Detect which cell encompasses the target text, then output its [x, y] center coordinate. 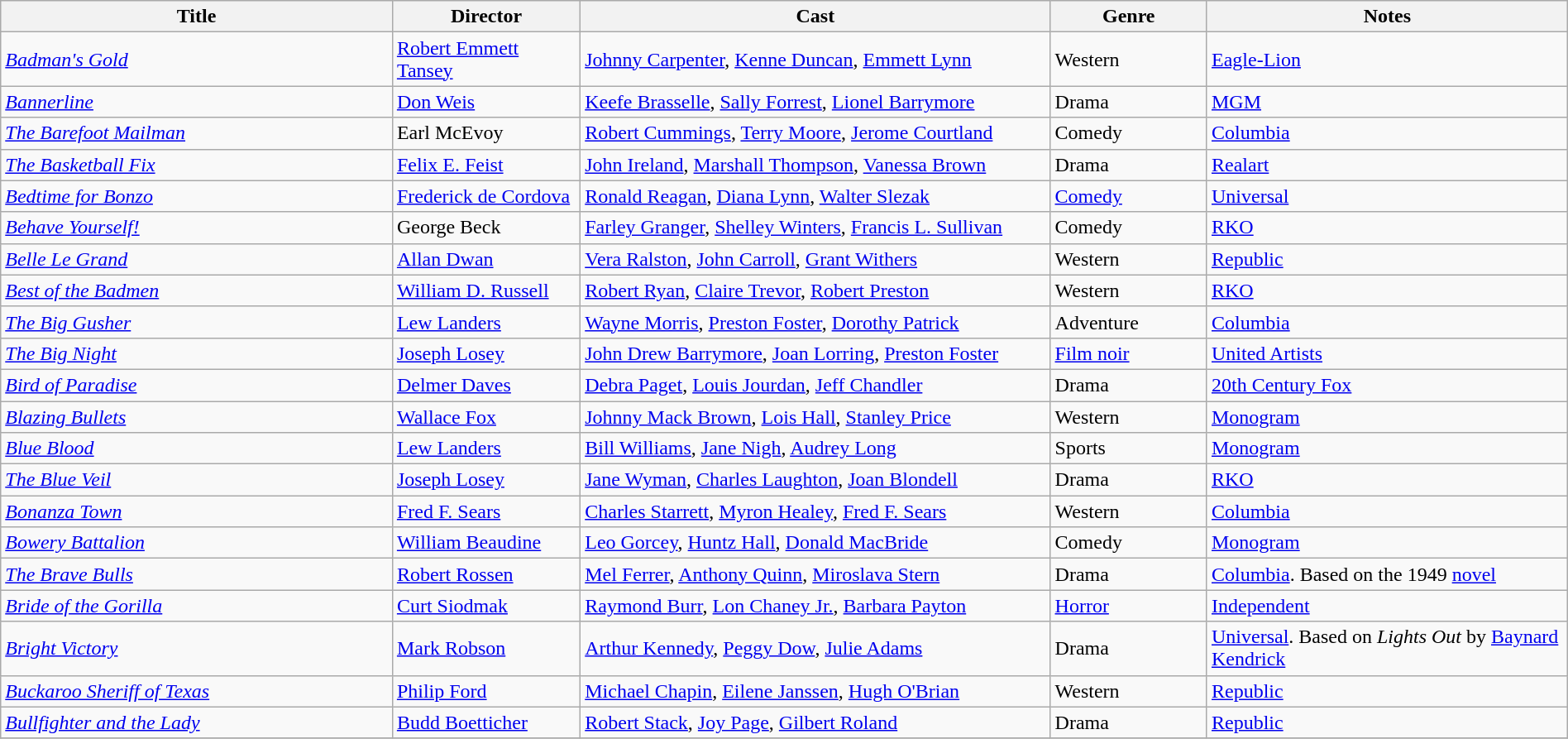
Raymond Burr, Lon Chaney Jr., Barbara Payton [815, 606]
The Big Gusher [197, 322]
William D. Russell [486, 290]
Genre [1128, 17]
Title [197, 17]
Behave Yourself! [197, 228]
Vera Ralston, John Carroll, Grant Withers [815, 259]
Realart [1387, 165]
Frederick de Cordova [486, 196]
Debra Paget, Louis Jourdan, Jeff Chandler [815, 385]
Bill Williams, Jane Nigh, Audrey Long [815, 449]
Michael Chapin, Eilene Janssen, Hugh O'Brian [815, 691]
Johnny Carpenter, Kenne Duncan, Emmett Lynn [815, 60]
Wayne Morris, Preston Foster, Dorothy Patrick [815, 322]
Arthur Kennedy, Peggy Dow, Julie Adams [815, 649]
Sports [1128, 449]
Cast [815, 17]
Delmer Daves [486, 385]
The Blue Veil [197, 480]
Charles Starrett, Myron Healey, Fred F. Sears [815, 511]
Mel Ferrer, Anthony Quinn, Miroslava Stern [815, 574]
Universal [1387, 196]
Robert Cummings, Terry Moore, Jerome Courtland [815, 133]
Director [486, 17]
The Big Night [197, 353]
The Barefoot Mailman [197, 133]
The Brave Bulls [197, 574]
Buckaroo Sheriff of Texas [197, 691]
Robert Emmett Tansey [486, 60]
Fred F. Sears [486, 511]
William Beaudine [486, 543]
Allan Dwan [486, 259]
Curt Siodmak [486, 606]
John Ireland, Marshall Thompson, Vanessa Brown [815, 165]
Columbia. Based on the 1949 novel [1387, 574]
Independent [1387, 606]
Badman's Gold [197, 60]
Bullfighter and the Lady [197, 722]
Bonanza Town [197, 511]
Horror [1128, 606]
MGM [1387, 102]
Bird of Paradise [197, 385]
Bannerline [197, 102]
Blazing Bullets [197, 416]
United Artists [1387, 353]
Belle Le Grand [197, 259]
Leo Gorcey, Huntz Hall, Donald MacBride [815, 543]
Notes [1387, 17]
Mark Robson [486, 649]
Bedtime for Bonzo [197, 196]
Robert Rossen [486, 574]
Jane Wyman, Charles Laughton, Joan Blondell [815, 480]
Film noir [1128, 353]
20th Century Fox [1387, 385]
Bowery Battalion [197, 543]
Bright Victory [197, 649]
Blue Blood [197, 449]
Ronald Reagan, Diana Lynn, Walter Slezak [815, 196]
Eagle-Lion [1387, 60]
Felix E. Feist [486, 165]
Don Weis [486, 102]
Farley Granger, Shelley Winters, Francis L. Sullivan [815, 228]
Wallace Fox [486, 416]
Bride of the Gorilla [197, 606]
Philip Ford [486, 691]
Johnny Mack Brown, Lois Hall, Stanley Price [815, 416]
Earl McEvoy [486, 133]
The Basketball Fix [197, 165]
Adventure [1128, 322]
Robert Ryan, Claire Trevor, Robert Preston [815, 290]
George Beck [486, 228]
John Drew Barrymore, Joan Lorring, Preston Foster [815, 353]
Budd Boetticher [486, 722]
Universal. Based on Lights Out by Baynard Kendrick [1387, 649]
Keefe Brasselle, Sally Forrest, Lionel Barrymore [815, 102]
Robert Stack, Joy Page, Gilbert Roland [815, 722]
Best of the Badmen [197, 290]
